Locate the cell with the specified text and output its [x, y] center coordinate. 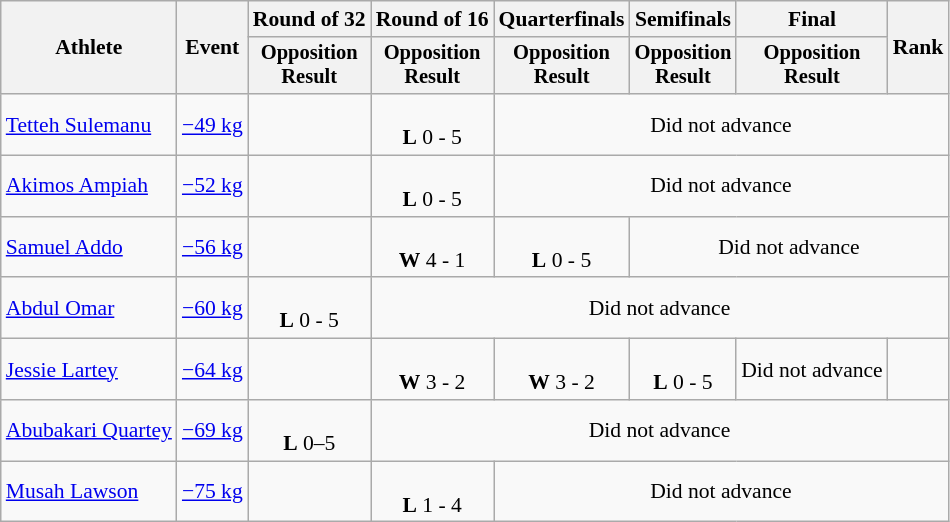
Samuel Addo [89, 248]
Final [812, 19]
Round of 16 [432, 19]
Abdul Omar [89, 308]
Rank [918, 48]
−75 kg [212, 492]
−64 kg [212, 370]
Tetteh Sulemanu [89, 124]
−56 kg [212, 248]
Musah Lawson [89, 492]
Round of 32 [310, 19]
Semifinals [684, 19]
−49 kg [212, 124]
L 1 - 4 [432, 492]
Abubakari Quartey [89, 430]
−52 kg [212, 186]
Quarterfinals [562, 19]
Athlete [89, 48]
Akimos Ampiah [89, 186]
W 4 - 1 [432, 248]
L 0–5 [310, 430]
Event [212, 48]
Jessie Lartey [89, 370]
−60 kg [212, 308]
−69 kg [212, 430]
